Identify which cell holds the provided text, then report its (X, Y) central coordinate. 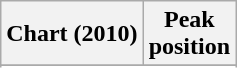
Peakposition (189, 34)
Chart (2010) (72, 34)
